Detect which cell encompasses the target text, then output its [X, Y] center coordinate. 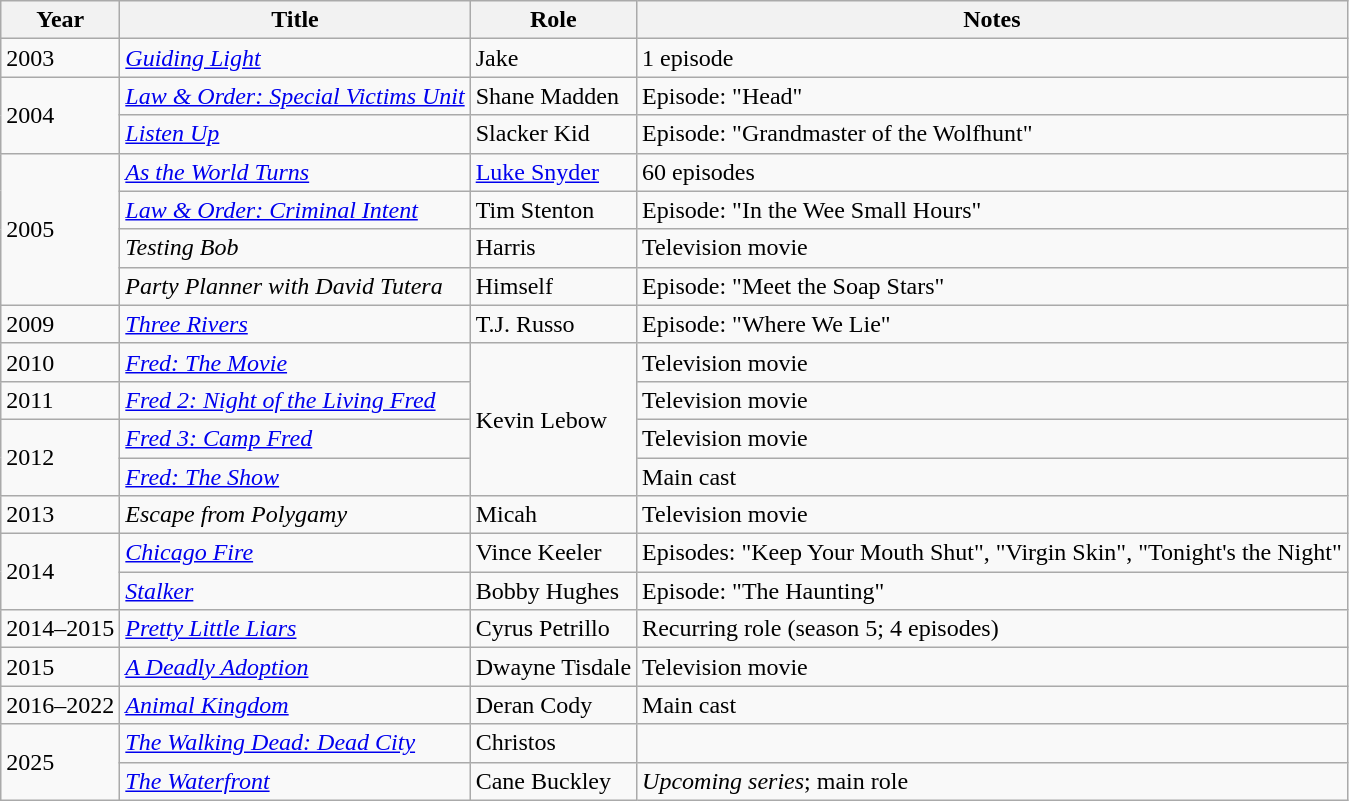
1 episode [992, 58]
Guiding Light [295, 58]
2004 [60, 115]
Pretty Little Liars [295, 629]
2016–2022 [60, 705]
Micah [553, 515]
T.J. Russo [553, 324]
Animal Kingdom [295, 705]
Episode: "The Haunting" [992, 591]
Year [60, 20]
The Walking Dead: Dead City [295, 743]
As the World Turns [295, 172]
2009 [60, 324]
2013 [60, 515]
2003 [60, 58]
The Waterfront [295, 781]
60 episodes [992, 172]
Upcoming series; main role [992, 781]
Bobby Hughes [553, 591]
Role [553, 20]
Fred: The Show [295, 477]
Dwayne Tisdale [553, 667]
Himself [553, 286]
Cane Buckley [553, 781]
Listen Up [295, 134]
2014–2015 [60, 629]
Fred 2: Night of the Living Fred [295, 400]
A Deadly Adoption [295, 667]
Vince Keeler [553, 553]
2011 [60, 400]
Episode: "Where We Lie" [992, 324]
Escape from Polygamy [295, 515]
Fred 3: Camp Fred [295, 438]
Chicago Fire [295, 553]
Title [295, 20]
Testing Bob [295, 248]
Cyrus Petrillo [553, 629]
2014 [60, 572]
Deran Cody [553, 705]
2015 [60, 667]
Episode: "In the Wee Small Hours" [992, 210]
Episode: "Meet the Soap Stars" [992, 286]
Slacker Kid [553, 134]
Episodes: "Keep Your Mouth Shut", "Virgin Skin", "Tonight's the Night" [992, 553]
2012 [60, 457]
2025 [60, 762]
Three Rivers [295, 324]
Christos [553, 743]
Party Planner with David Tutera [295, 286]
2005 [60, 229]
Harris [553, 248]
Episode: "Grandmaster of the Wolfhunt" [992, 134]
Episode: "Head" [992, 96]
2010 [60, 362]
Law & Order: Special Victims Unit [295, 96]
Kevin Lebow [553, 419]
Stalker [295, 591]
Luke Snyder [553, 172]
Tim Stenton [553, 210]
Recurring role (season 5; 4 episodes) [992, 629]
Fred: The Movie [295, 362]
Jake [553, 58]
Law & Order: Criminal Intent [295, 210]
Notes [992, 20]
Shane Madden [553, 96]
